Return [x, y] of the center of cell containing provided text 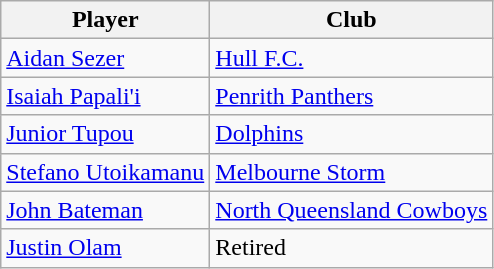
Justin Olam [106, 248]
John Bateman [106, 210]
Isaiah Papali'i [106, 96]
Penrith Panthers [352, 96]
Aidan Sezer [106, 58]
Player [106, 20]
Melbourne Storm [352, 172]
Dolphins [352, 134]
Junior Tupou [106, 134]
Retired [352, 248]
North Queensland Cowboys [352, 210]
Stefano Utoikamanu [106, 172]
Hull F.C. [352, 58]
Club [352, 20]
